Pinpoint the cell where the given text exists, returning its [X, Y] midpoint coordinate. 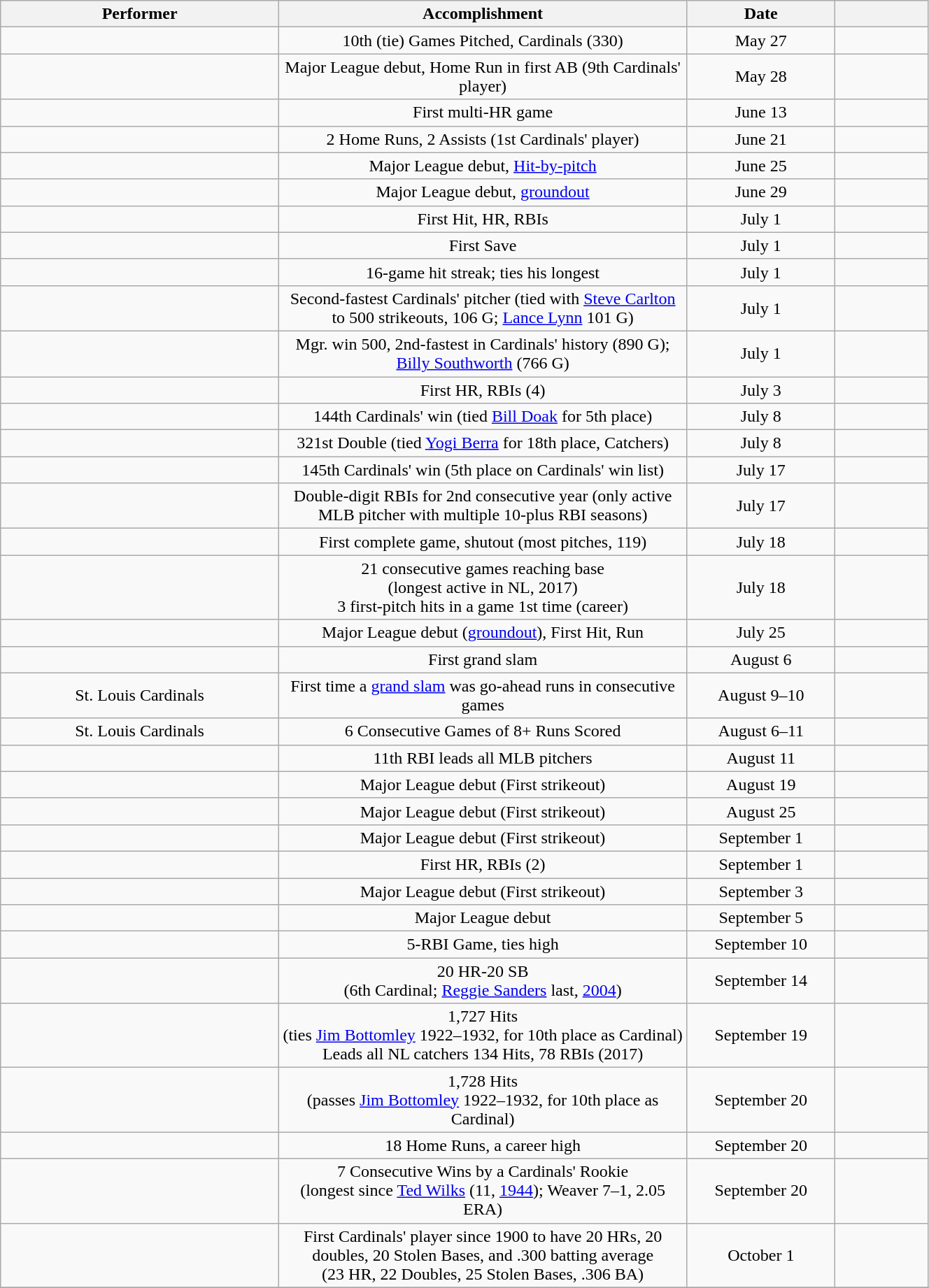
September 5 [761, 918]
2 Home Runs, 2 Assists (1st Cardinals' player) [483, 139]
May 27 [761, 41]
20 HR-20 SB (6th Cardinal; Reggie Sanders last, 2004) [483, 980]
Major League debut [483, 918]
144th Cardinals' win (tied Bill Doak for 5th place) [483, 417]
1,727 Hits (ties Jim Bottomley 1922–1932, for 10th place as Cardinal) Leads all NL catchers 134 Hits, 78 RBIs (2017) [483, 1036]
First complete game, shutout (most pitches, 119) [483, 542]
321st Double (tied Yogi Berra for 18th place, Catchers) [483, 443]
6 Consecutive Games of 8+ Runs Scored [483, 731]
16-game hit streak; ties his longest [483, 272]
5-RBI Game, ties high [483, 945]
11th RBI leads all MLB pitchers [483, 758]
Major League debut, groundout [483, 192]
August 6–11 [761, 731]
September 14 [761, 980]
Double-digit RBIs for 2nd consecutive year (only active MLB pitcher with multiple 10-plus RBI seasons) [483, 506]
August 19 [761, 785]
145th Cardinals' win (5th place on Cardinals' win list) [483, 470]
August 25 [761, 811]
First HR, RBIs (2) [483, 864]
Performer [140, 14]
June 25 [761, 166]
October 1 [761, 1255]
Major League debut, Hit-by-pitch [483, 166]
August 9–10 [761, 695]
Mgr. win 500, 2nd-fastest in Cardinals' history (890 G); Billy Southworth (766 G) [483, 354]
September 19 [761, 1036]
August 6 [761, 659]
21 consecutive games reaching base (longest active in NL, 2017) 3 first-pitch hits in a game 1st time (career) [483, 587]
First time a grand slam was go-ahead runs in consecutive games [483, 695]
First grand slam [483, 659]
Accomplishment [483, 14]
First Hit, HR, RBIs [483, 219]
Second-fastest Cardinals' pitcher (tied with Steve Carlton to 500 strikeouts, 106 G; Lance Lynn 101 G) [483, 308]
18 Home Runs, a career high [483, 1145]
First Save [483, 245]
August 11 [761, 758]
June 13 [761, 113]
First HR, RBIs (4) [483, 389]
1,728 Hits (passes Jim Bottomley 1922–1932, for 10th place as Cardinal) [483, 1100]
Date [761, 14]
June 29 [761, 192]
September 10 [761, 945]
May 28 [761, 77]
Major League debut, Home Run in first AB (9th Cardinals' player) [483, 77]
June 21 [761, 139]
10th (tie) Games Pitched, Cardinals (330) [483, 41]
First multi-HR game [483, 113]
July 3 [761, 389]
September 3 [761, 892]
Major League debut (groundout), First Hit, Run [483, 633]
7 Consecutive Wins by a Cardinals' Rookie (longest since Ted Wilks (11, 1944); Weaver 7–1, 2.05 ERA) [483, 1191]
July 25 [761, 633]
